Determine the (X, Y) coordinate at the center of the cell enclosing the given text.  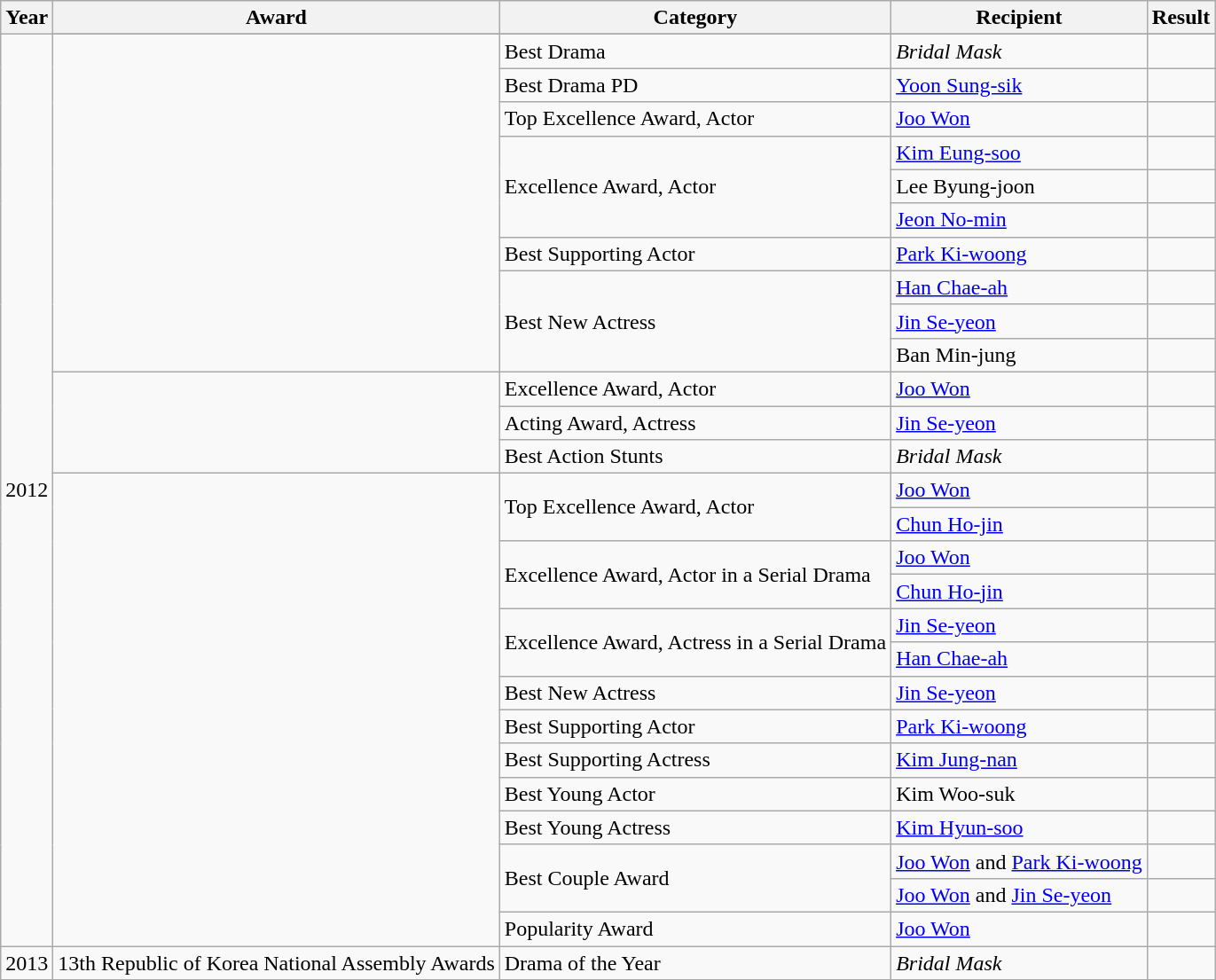
Kim Hyun-soo (1020, 827)
Jeon No-min (1020, 220)
Excellence Award, Actor in a Serial Drama (695, 575)
Result (1181, 18)
Excellence Award, Actress in a Serial Drama (695, 642)
Kim Woo-suk (1020, 794)
Year (27, 18)
Best Drama (695, 51)
Drama of the Year (695, 962)
2012 (27, 490)
Best Young Actor (695, 794)
Best Supporting Actress (695, 760)
Category (695, 18)
Acting Award, Actress (695, 423)
Kim Jung-nan (1020, 760)
Award (277, 18)
Joo Won and Jin Se-yeon (1020, 895)
Best Young Actress (695, 827)
Joo Won and Park Ki-woong (1020, 861)
Yoon Sung-sik (1020, 85)
Popularity Award (695, 929)
Recipient (1020, 18)
Best Couple Award (695, 878)
Ban Min-jung (1020, 355)
2013 (27, 962)
Best Action Stunts (695, 457)
Kim Eung-soo (1020, 153)
13th Republic of Korea National Assembly Awards (277, 962)
Lee Byung-joon (1020, 186)
Best Drama PD (695, 85)
